Return the (x, y) coordinate for the center point of the cell that contains the specified text.  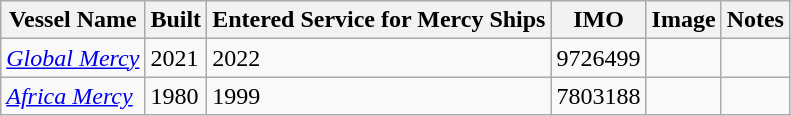
Image (684, 20)
7803188 (598, 96)
2021 (176, 58)
Notes (755, 20)
Africa Mercy (73, 96)
IMO (598, 20)
Built (176, 20)
2022 (379, 58)
Global Mercy (73, 58)
Entered Service for Mercy Ships (379, 20)
1980 (176, 96)
9726499 (598, 58)
1999 (379, 96)
Vessel Name (73, 20)
